Search for the cell housing the specified text and yield its (x, y) center coordinate. 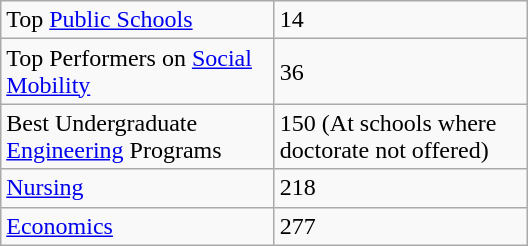
150 (At schools where doctorate not offered) (400, 136)
Top Public Schools (138, 20)
277 (400, 226)
14 (400, 20)
36 (400, 72)
Economics (138, 226)
Best Undergraduate Engineering Programs (138, 136)
218 (400, 188)
Nursing (138, 188)
Top Performers on Social Mobility (138, 72)
